From the cell containing the given text, extract its center point as [X, Y] coordinate. 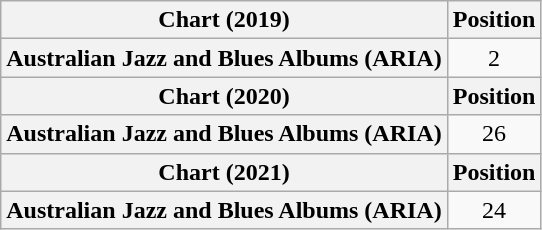
Chart (2021) [224, 172]
24 [494, 210]
26 [494, 134]
2 [494, 58]
Chart (2020) [224, 96]
Chart (2019) [224, 20]
